Locate the cell with the specified text and output its (X, Y) center coordinate. 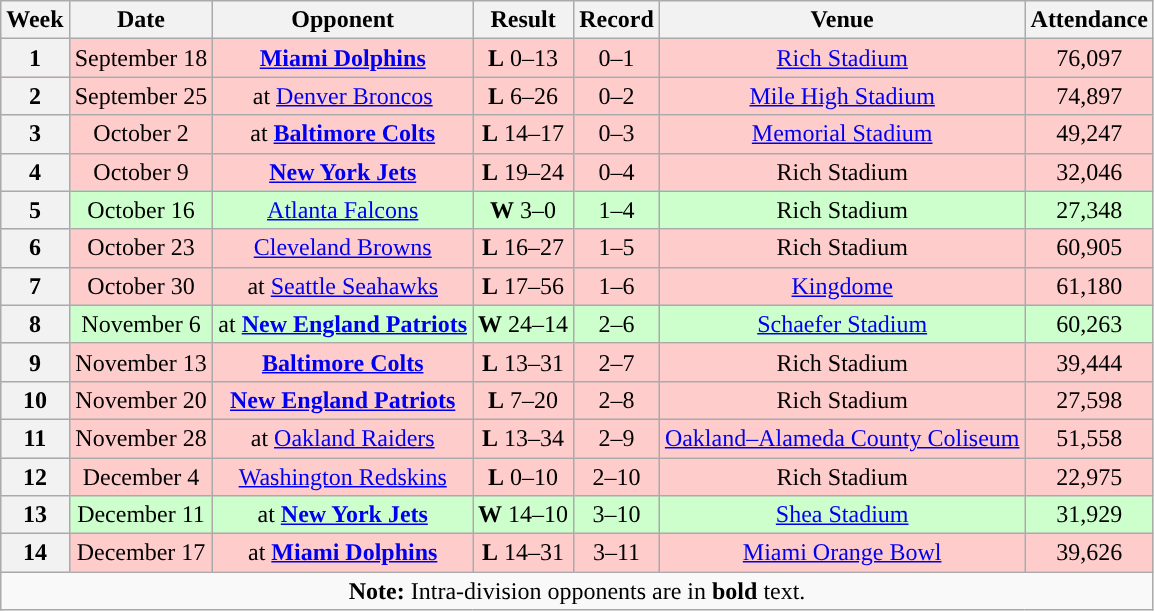
2 (35, 96)
at Denver Broncos (343, 96)
October 23 (141, 248)
31,929 (1089, 515)
September 25 (141, 96)
4 (35, 172)
November 28 (141, 438)
32,046 (1089, 172)
1–6 (617, 286)
L 7–20 (524, 400)
39,626 (1089, 553)
December 11 (141, 515)
Week (35, 20)
76,097 (1089, 58)
L 14–31 (524, 553)
Washington Redskins (343, 477)
Shea Stadium (842, 515)
at New York Jets (343, 515)
60,905 (1089, 248)
39,444 (1089, 362)
November 20 (141, 400)
Memorial Stadium (842, 134)
L 0–10 (524, 477)
27,598 (1089, 400)
at Oakland Raiders (343, 438)
13 (35, 515)
L 14–17 (524, 134)
60,263 (1089, 324)
1 (35, 58)
Venue (842, 20)
2–9 (617, 438)
at Miami Dolphins (343, 553)
Kingdome (842, 286)
Miami Dolphins (343, 58)
8 (35, 324)
3–10 (617, 515)
October 2 (141, 134)
Atlanta Falcons (343, 210)
5 (35, 210)
October 9 (141, 172)
Oakland–Alameda County Coliseum (842, 438)
12 (35, 477)
W 24–14 (524, 324)
22,975 (1089, 477)
Miami Orange Bowl (842, 553)
2–6 (617, 324)
61,180 (1089, 286)
September 18 (141, 58)
Record (617, 20)
Note: Intra-division opponents are in bold text. (578, 591)
74,897 (1089, 96)
Result (524, 20)
L 6–26 (524, 96)
Mile High Stadium (842, 96)
December 4 (141, 477)
9 (35, 362)
at Seattle Seahawks (343, 286)
New York Jets (343, 172)
1–4 (617, 210)
L 13–34 (524, 438)
W 3–0 (524, 210)
at New England Patriots (343, 324)
14 (35, 553)
0–3 (617, 134)
Date (141, 20)
27,348 (1089, 210)
New England Patriots (343, 400)
L 0–13 (524, 58)
October 16 (141, 210)
Baltimore Colts (343, 362)
L 13–31 (524, 362)
0–1 (617, 58)
3–11 (617, 553)
3 (35, 134)
2–8 (617, 400)
L 19–24 (524, 172)
Cleveland Browns (343, 248)
6 (35, 248)
November 6 (141, 324)
2–10 (617, 477)
Schaefer Stadium (842, 324)
49,247 (1089, 134)
7 (35, 286)
Opponent (343, 20)
at Baltimore Colts (343, 134)
L 17–56 (524, 286)
Attendance (1089, 20)
0–2 (617, 96)
November 13 (141, 362)
2–7 (617, 362)
1–5 (617, 248)
L 16–27 (524, 248)
0–4 (617, 172)
11 (35, 438)
December 17 (141, 553)
10 (35, 400)
W 14–10 (524, 515)
51,558 (1089, 438)
October 30 (141, 286)
